Scan for the cell matching the given text and deliver its [x, y] coordinate at center. 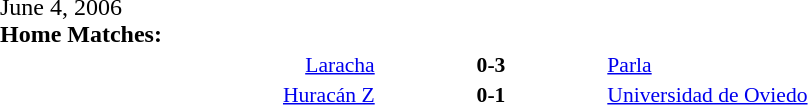
0-3 [492, 64]
